Capture the cell that displays the provided text and extract its [x, y] central coordinate. 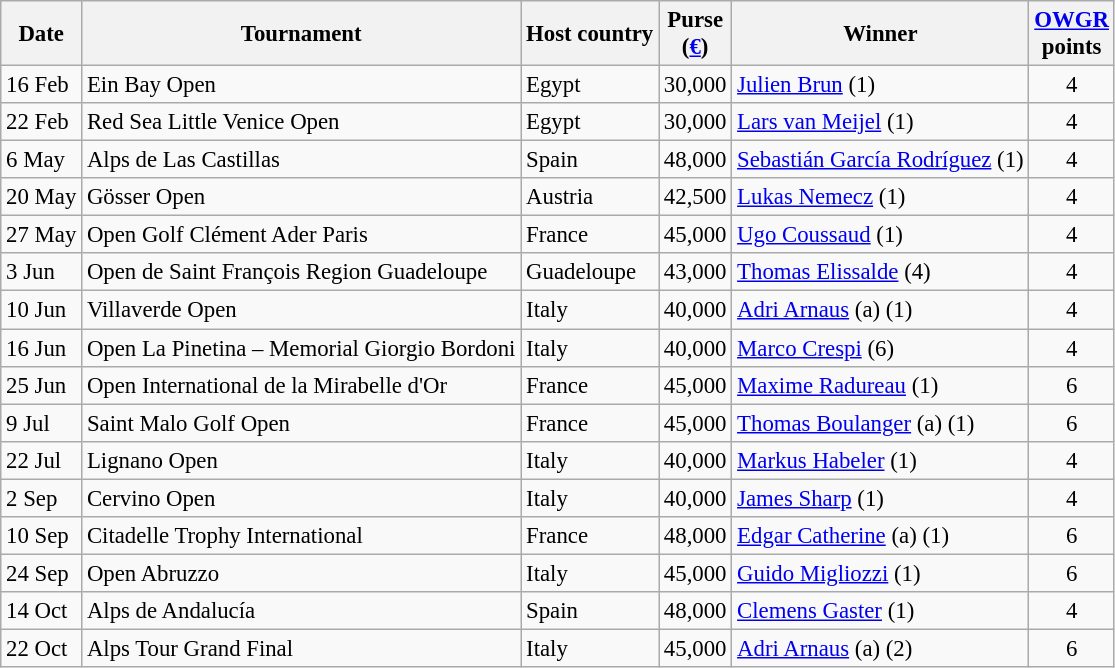
Open La Pinetina – Memorial Giorgio Bordoni [302, 348]
10 Sep [42, 536]
Adri Arnaus (a) (2) [880, 648]
Lukas Nemecz (1) [880, 197]
Alps de Andalucía [302, 611]
2 Sep [42, 498]
Cervino Open [302, 498]
Purse(€) [696, 34]
Citadelle Trophy International [302, 536]
Lars van Meijel (1) [880, 122]
Edgar Catherine (a) (1) [880, 536]
Guadeloupe [590, 273]
16 Feb [42, 85]
20 May [42, 197]
Austria [590, 197]
Date [42, 34]
22 Feb [42, 122]
Alps de Las Castillas [302, 160]
Host country [590, 34]
Winner [880, 34]
Ein Bay Open [302, 85]
6 May [42, 160]
22 Oct [42, 648]
9 Jul [42, 423]
Ugo Coussaud (1) [880, 235]
Villaverde Open [302, 310]
42,500 [696, 197]
43,000 [696, 273]
Clemens Gaster (1) [880, 611]
Guido Migliozzi (1) [880, 573]
Sebastián García Rodríguez (1) [880, 160]
Red Sea Little Venice Open [302, 122]
Alps Tour Grand Final [302, 648]
14 Oct [42, 611]
Open International de la Mirabelle d'Or [302, 385]
Markus Habeler (1) [880, 460]
James Sharp (1) [880, 498]
Lignano Open [302, 460]
3 Jun [42, 273]
Tournament [302, 34]
22 Jul [42, 460]
24 Sep [42, 573]
16 Jun [42, 348]
Maxime Radureau (1) [880, 385]
25 Jun [42, 385]
Thomas Elissalde (4) [880, 273]
Thomas Boulanger (a) (1) [880, 423]
Marco Crespi (6) [880, 348]
Adri Arnaus (a) (1) [880, 310]
Open de Saint François Region Guadeloupe [302, 273]
OWGRpoints [1072, 34]
27 May [42, 235]
Saint Malo Golf Open [302, 423]
Gösser Open [302, 197]
10 Jun [42, 310]
Open Golf Clément Ader Paris [302, 235]
Julien Brun (1) [880, 85]
Open Abruzzo [302, 573]
